Scan for the cell matching the given text and deliver its (x, y) coordinate at center. 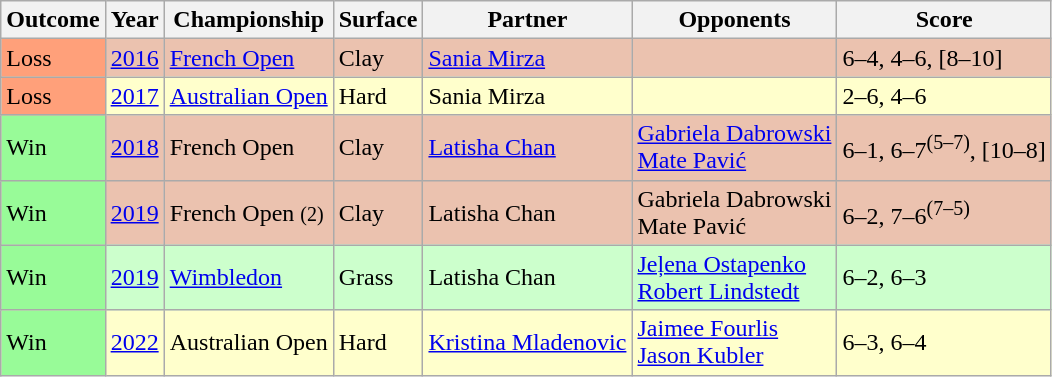
Opponents (734, 20)
6–2, 6–3 (944, 278)
Jeļena Ostapenko Robert Lindstedt (734, 278)
French Open (2) (248, 212)
Wimbledon (248, 278)
Partner (528, 20)
Score (944, 20)
Grass (378, 278)
2–6, 4–6 (944, 96)
6–3, 6–4 (944, 342)
6–1, 6–7(5–7), [10–8] (944, 148)
6–2, 7–6(7–5) (944, 212)
2016 (134, 58)
2022 (134, 342)
Year (134, 20)
Kristina Mladenovic (528, 342)
Jaimee Fourlis Jason Kubler (734, 342)
2018 (134, 148)
Surface (378, 20)
2017 (134, 96)
6–4, 4–6, [8–10] (944, 58)
Championship (248, 20)
Outcome (53, 20)
